Search for the cell housing the specified text and yield its [X, Y] center coordinate. 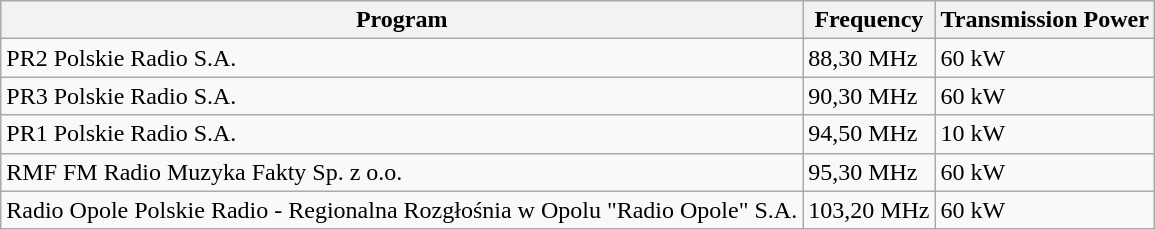
103,20 MHz [869, 210]
10 kW [1044, 134]
PR1 Polskie Radio S.A. [402, 134]
Frequency [869, 20]
90,30 MHz [869, 96]
Program [402, 20]
PR2 Polskie Radio S.A. [402, 58]
Transmission Power [1044, 20]
RMF FM Radio Muzyka Fakty Sp. z o.o. [402, 172]
94,50 MHz [869, 134]
95,30 MHz [869, 172]
PR3 Polskie Radio S.A. [402, 96]
Radio Opole Polskie Radio - Regionalna Rozgłośnia w Opolu "Radio Opole" S.A. [402, 210]
88,30 MHz [869, 58]
